Search for the cell housing the specified text and yield its [x, y] center coordinate. 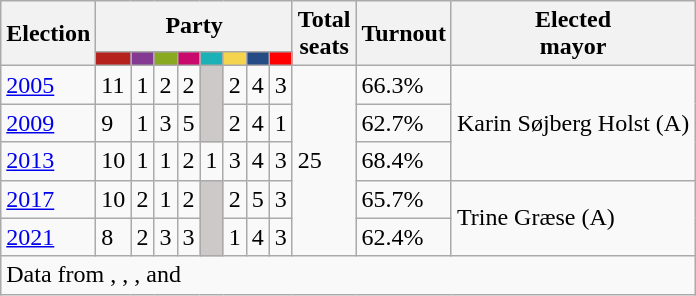
2013 [48, 161]
2021 [48, 237]
Turnout [404, 34]
62.4% [404, 237]
Karin Søjberg Holst (A) [572, 123]
2009 [48, 123]
65.7% [404, 199]
8 [114, 237]
11 [114, 85]
9 [114, 123]
66.3% [404, 85]
Trine Græse (A) [572, 218]
Data from , , , and [348, 275]
25 [324, 161]
2005 [48, 85]
Election [48, 34]
Party [194, 26]
68.4% [404, 161]
2017 [48, 199]
62.7% [404, 123]
Electedmayor [572, 34]
Totalseats [324, 34]
